Identify which cell holds the provided text, then report its [x, y] central coordinate. 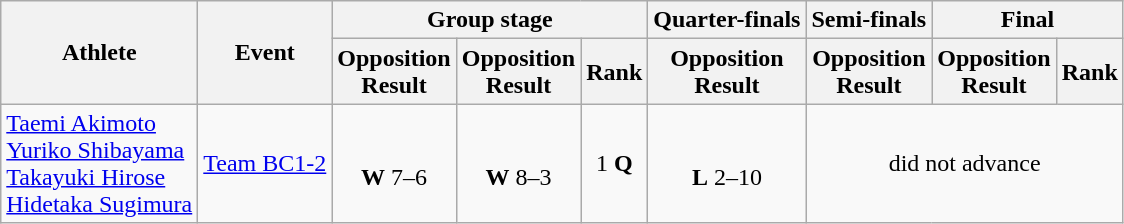
Quarter-finals [727, 20]
W 8–3 [518, 164]
Group stage [490, 20]
Semi-finals [869, 20]
Team BC1-2 [265, 164]
Event [265, 52]
Athlete [100, 52]
W 7–6 [394, 164]
L 2–10 [727, 164]
1 Q [614, 164]
did not advance [964, 164]
Final [1028, 20]
Taemi AkimotoYuriko ShibayamaTakayuki HiroseHidetaka Sugimura [100, 164]
